For the text-containing cell, return its midpoint in (X, Y) coordinate format. 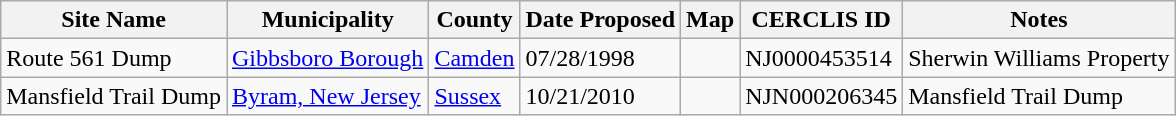
Date Proposed (600, 20)
Camden (474, 58)
CERCLIS ID (822, 20)
Site Name (114, 20)
County (474, 20)
07/28/1998 (600, 58)
NJ0000453514 (822, 58)
Map (710, 20)
Route 561 Dump (114, 58)
Sussex (474, 96)
Municipality (327, 20)
Sherwin Williams Property (1039, 58)
Byram, New Jersey (327, 96)
NJN000206345 (822, 96)
Notes (1039, 20)
10/21/2010 (600, 96)
Gibbsboro Borough (327, 58)
